Scan for the cell matching the given text and deliver its [x, y] coordinate at center. 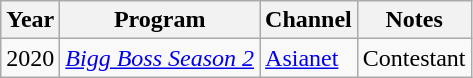
Contestant [414, 58]
Channel [309, 20]
Bigg Boss Season 2 [160, 58]
Notes [414, 20]
Asianet [309, 58]
Program [160, 20]
2020 [30, 58]
Year [30, 20]
